Pinpoint the cell where the given text exists, returning its [x, y] midpoint coordinate. 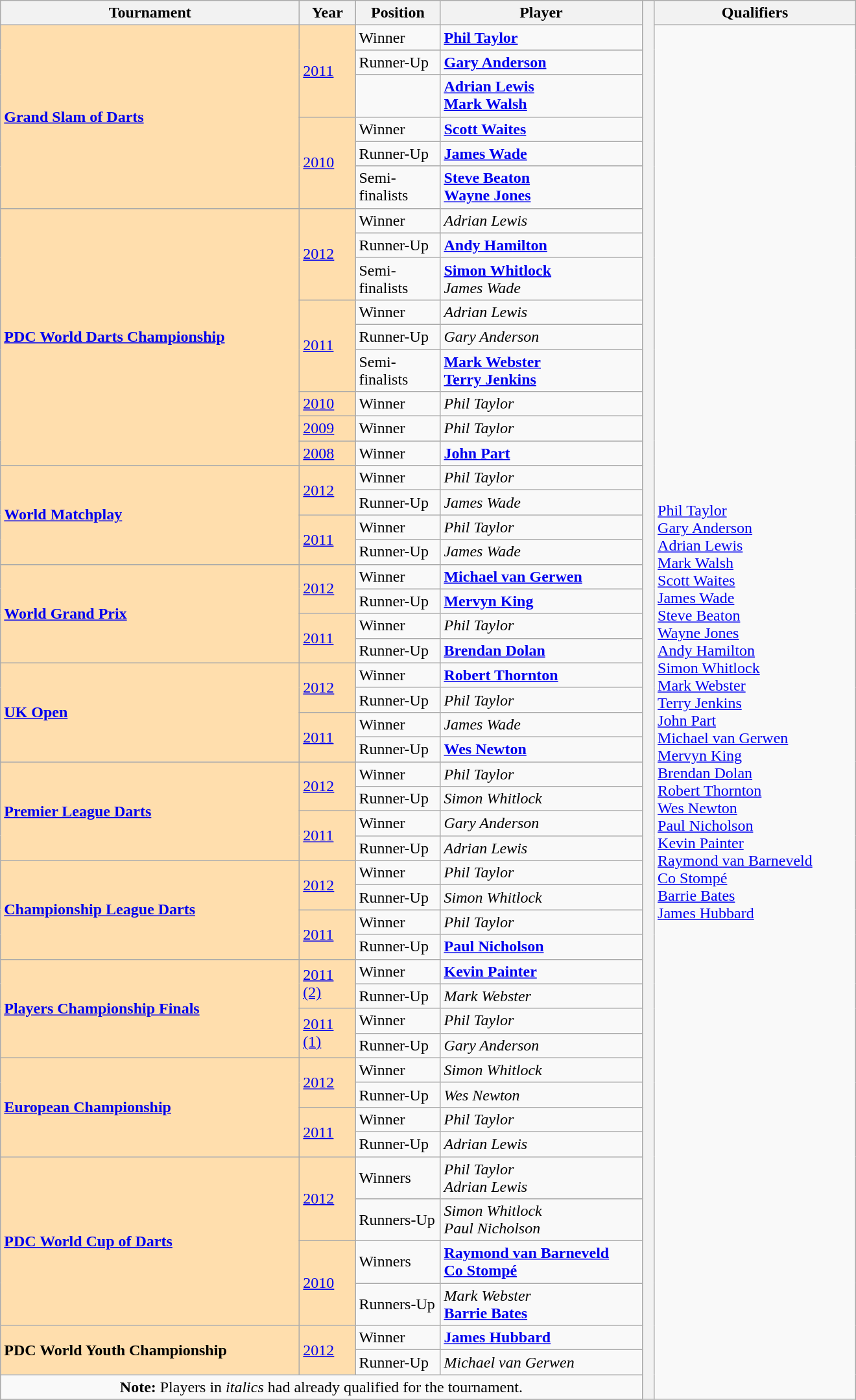
Position [398, 13]
Raymond van Barneveld Co Stompé [541, 1262]
Tournament [150, 13]
Mervyn King [541, 601]
Steve Beaton Wayne Jones [541, 187]
Adrian Lewis Mark Walsh [541, 96]
Premier League Darts [150, 811]
Simon Whitlock Paul Nicholson [541, 1220]
Mark Webster [541, 996]
Grand Slam of Darts [150, 117]
Robert Thornton [541, 675]
European Championship [150, 1107]
Paul Nicholson [541, 947]
2009 [327, 429]
Simon Whitlock James Wade [541, 279]
Note: Players in italics had already qualified for the tournament. [322, 1387]
Andy Hamilton [541, 245]
Year [327, 13]
Mark Webster Barrie Bates [541, 1305]
2011 (1) [327, 1033]
World Matchplay [150, 515]
Brendan Dolan [541, 650]
UK Open [150, 712]
Championship League Darts [150, 910]
Qualifiers [755, 13]
Kevin Painter [541, 971]
2011 (2) [327, 984]
Player [541, 13]
Scott Waites [541, 129]
Mark Webster Terry Jenkins [541, 370]
PDC World Cup of Darts [150, 1241]
2008 [327, 453]
World Grand Prix [150, 613]
PDC World Youth Championship [150, 1350]
PDC World Darts Championship [150, 337]
Players Championship Finals [150, 1008]
John Part [541, 453]
Phil Taylor Adrian Lewis [541, 1178]
James Hubbard [541, 1338]
